Search for the cell housing the specified text and yield its [X, Y] center coordinate. 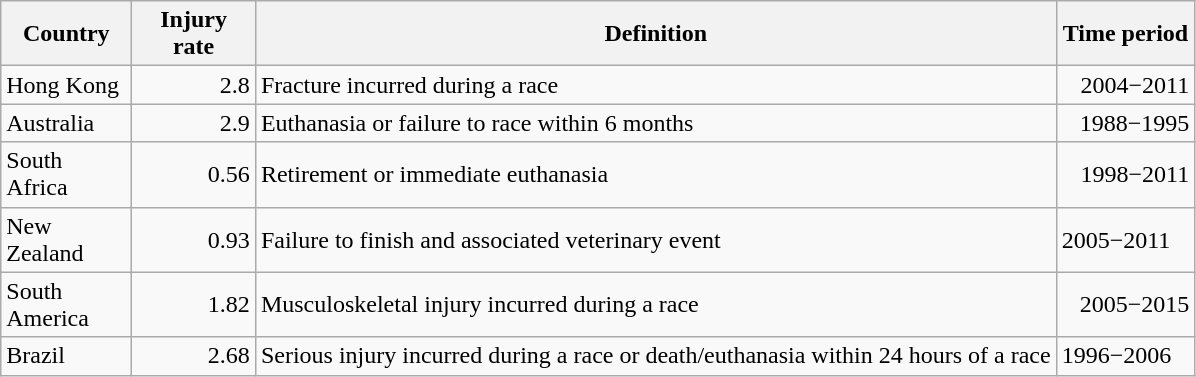
1998−2011 [1126, 174]
South America [66, 304]
2.68 [194, 356]
Hong Kong [66, 85]
Time period [1126, 34]
Serious injury incurred during a race or death/euthanasia within 24 hours of a race [656, 356]
Injury rate [194, 34]
1996−2006 [1126, 356]
Failure to finish and associated veterinary event [656, 240]
Retirement or immediate euthanasia [656, 174]
2.9 [194, 123]
2004−2011 [1126, 85]
2.8 [194, 85]
Country [66, 34]
2005−2011 [1126, 240]
Fracture incurred during a race [656, 85]
1988−1995 [1126, 123]
Euthanasia or failure to race within 6 months [656, 123]
0.93 [194, 240]
Brazil [66, 356]
Musculoskeletal injury incurred during a race [656, 304]
Australia [66, 123]
New Zealand [66, 240]
1.82 [194, 304]
0.56 [194, 174]
South Africa [66, 174]
2005−2015 [1126, 304]
Definition [656, 34]
